From the cell containing the given text, extract its center point as [X, Y] coordinate. 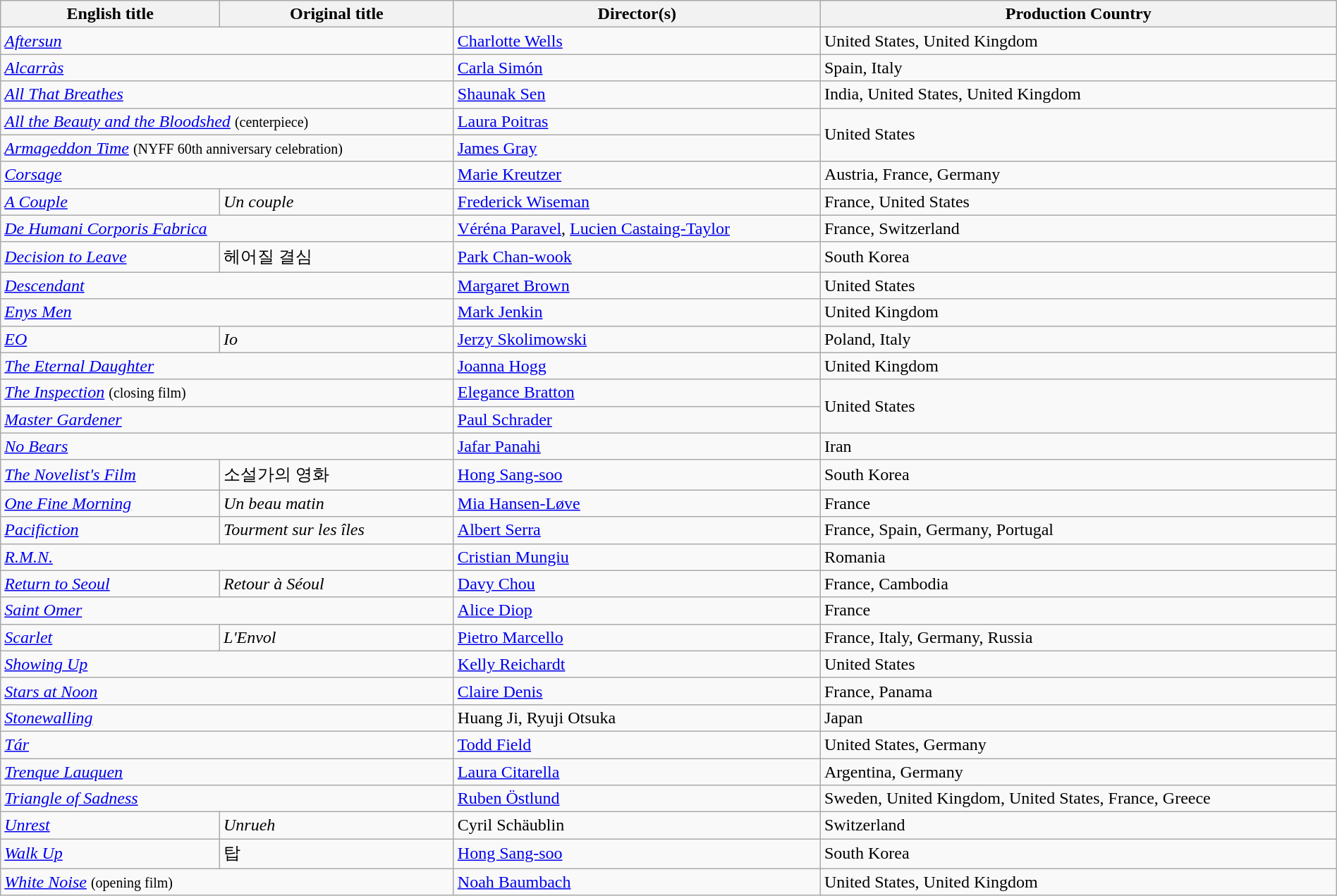
Joanna Hogg [637, 366]
Walk Up [110, 854]
Armageddon Time (NYFF 60th anniversary celebration) [227, 148]
India, United States, United Kingdom [1078, 94]
Unrest [110, 826]
Switzerland [1078, 826]
Alice Diop [637, 610]
France, Italy, Germany, Russia [1078, 637]
Tár [227, 744]
Japan [1078, 718]
The Eternal Daughter [227, 366]
Spain, Italy [1078, 68]
R.M.N. [227, 557]
Tourment sur les îles [337, 530]
탑 [337, 854]
Sweden, United Kingdom, United States, France, Greece [1078, 799]
Huang Ji, Ryuji Otsuka [637, 718]
No Bears [227, 446]
Mia Hansen-Løve [637, 503]
Master Gardener [227, 419]
Frederick Wiseman [637, 202]
Cyril Schäublin [637, 826]
Io [337, 339]
Shaunak Sen [637, 94]
All the Beauty and the Bloodshed (centerpiece) [227, 121]
Decision to Leave [110, 257]
All That Breathes [227, 94]
United States, Germany [1078, 744]
White Noise (opening film) [227, 882]
Stars at Noon [227, 691]
Austria, France, Germany [1078, 175]
Argentina, Germany [1078, 772]
Triangle of Sadness [227, 799]
Todd Field [637, 744]
Davy Chou [637, 584]
The Inspection (closing film) [227, 393]
Claire Denis [637, 691]
Albert Serra [637, 530]
Mark Jenkin [637, 312]
Un couple [337, 202]
Production Country [1078, 14]
France, Spain, Germany, Portugal [1078, 530]
Scarlet [110, 637]
France, Switzerland [1078, 228]
Unrueh [337, 826]
Retour à Séoul [337, 584]
Carla Simón [637, 68]
Descendant [227, 286]
Laura Citarella [637, 772]
EO [110, 339]
L'Envol [337, 637]
Ruben Östlund [637, 799]
English title [110, 14]
Véréna Paravel, Lucien Castaing-Taylor [637, 228]
Original title [337, 14]
De Humani Corporis Fabrica [227, 228]
Trenque Lauquen [227, 772]
헤어질 결심 [337, 257]
James Gray [637, 148]
Alcarràs [227, 68]
Jerzy Skolimowski [637, 339]
Pietro Marcello [637, 637]
One Fine Morning [110, 503]
소설가의 영화 [337, 475]
Cristian Mungiu [637, 557]
Marie Kreutzer [637, 175]
France, Cambodia [1078, 584]
Elegance Bratton [637, 393]
Laura Poitras [637, 121]
Paul Schrader [637, 419]
Noah Baumbach [637, 882]
Jafar Panahi [637, 446]
Enys Men [227, 312]
Park Chan-wook [637, 257]
Romania [1078, 557]
France, Panama [1078, 691]
Aftersun [227, 41]
Showing Up [227, 664]
Iran [1078, 446]
Corsage [227, 175]
France, United States [1078, 202]
Un beau matin [337, 503]
Kelly Reichardt [637, 664]
A Couple [110, 202]
Return to Seoul [110, 584]
Stonewalling [227, 718]
Director(s) [637, 14]
Pacifiction [110, 530]
Charlotte Wells [637, 41]
Margaret Brown [637, 286]
Poland, Italy [1078, 339]
The Novelist's Film [110, 475]
Saint Omer [227, 610]
